Detect which cell encompasses the target text, then output its (x, y) center coordinate. 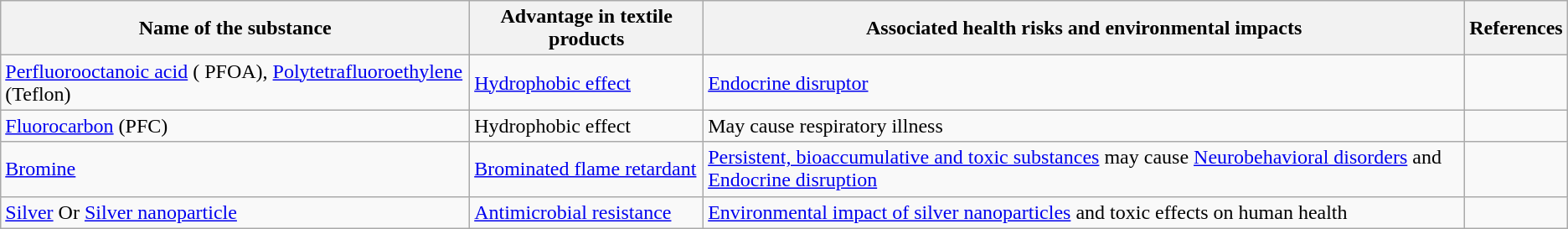
Bromine (235, 169)
Antimicrobial resistance (586, 212)
Perfluorooctanoic acid ( PFOA), Polytetrafluoroethylene (Teflon) (235, 82)
References (1516, 29)
Associated health risks and environmental impacts (1084, 29)
Environmental impact of silver nanoparticles and toxic effects on human health (1084, 212)
Silver Or Silver nanoparticle (235, 212)
Brominated flame retardant (586, 169)
Advantage in textile products (586, 29)
Endocrine disruptor (1084, 82)
May cause respiratory illness (1084, 126)
Persistent, bioaccumulative and toxic substances may cause Neurobehavioral disorders and Endocrine disruption (1084, 169)
Name of the substance (235, 29)
Fluorocarbon (PFC) (235, 126)
